Output the [X, Y] coordinate of the center of the cell containing the given text.  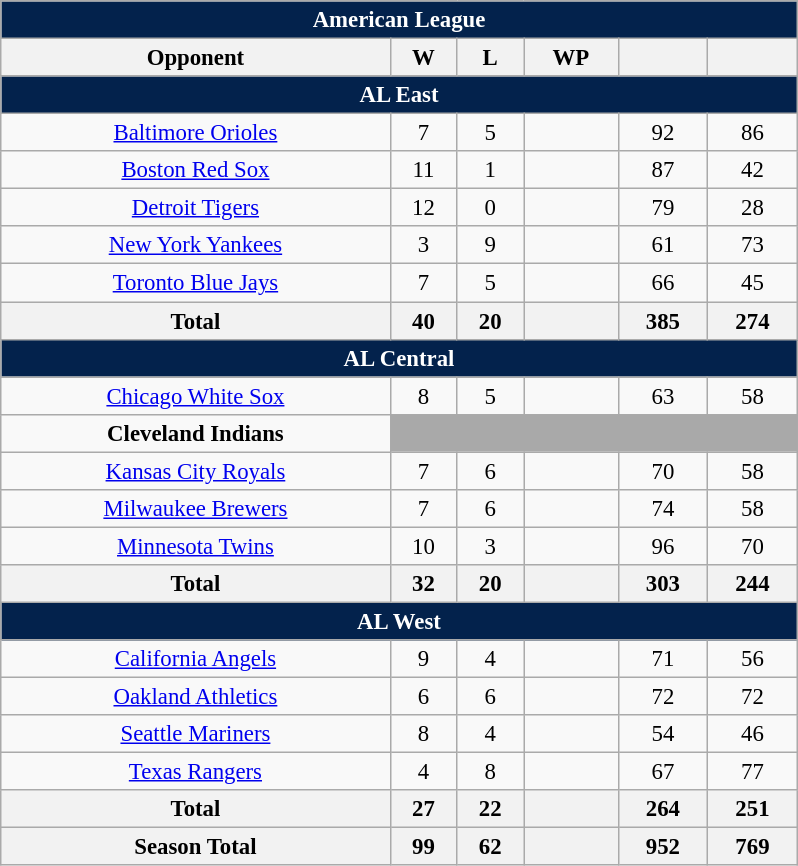
45 [753, 283]
54 [663, 734]
22 [490, 809]
40 [424, 321]
Chicago White Sox [196, 396]
251 [753, 809]
27 [424, 809]
56 [753, 659]
AL Central [399, 358]
86 [753, 133]
77 [753, 772]
Minnesota Twins [196, 546]
66 [663, 283]
62 [490, 847]
Texas Rangers [196, 772]
American League [399, 20]
71 [663, 659]
63 [663, 396]
Baltimore Orioles [196, 133]
New York Yankees [196, 245]
AL East [399, 95]
WP [572, 57]
264 [663, 809]
42 [753, 170]
79 [663, 208]
385 [663, 321]
952 [663, 847]
274 [753, 321]
Opponent [196, 57]
11 [424, 170]
303 [663, 584]
244 [753, 584]
769 [753, 847]
Milwaukee Brewers [196, 508]
46 [753, 734]
61 [663, 245]
Toronto Blue Jays [196, 283]
28 [753, 208]
California Angels [196, 659]
AL West [399, 621]
67 [663, 772]
Kansas City Royals [196, 471]
10 [424, 546]
1 [490, 170]
Oakland Athletics [196, 696]
74 [663, 508]
87 [663, 170]
Detroit Tigers [196, 208]
92 [663, 133]
0 [490, 208]
W [424, 57]
Cleveland Indians [196, 433]
12 [424, 208]
Boston Red Sox [196, 170]
Seattle Mariners [196, 734]
32 [424, 584]
99 [424, 847]
Season Total [196, 847]
96 [663, 546]
L [490, 57]
73 [753, 245]
